From the cell containing the given text, extract its center point as (X, Y) coordinate. 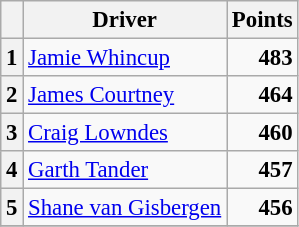
2 (12, 95)
Craig Lowndes (125, 133)
Points (262, 20)
Jamie Whincup (125, 58)
464 (262, 95)
4 (12, 170)
460 (262, 133)
Driver (125, 20)
456 (262, 208)
Shane van Gisbergen (125, 208)
483 (262, 58)
457 (262, 170)
1 (12, 58)
James Courtney (125, 95)
5 (12, 208)
3 (12, 133)
Garth Tander (125, 170)
